Capture the cell that displays the provided text and extract its (x, y) central coordinate. 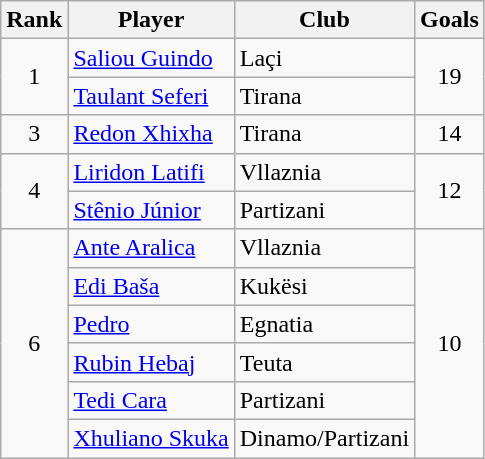
Saliou Guindo (151, 58)
Redon Xhixha (151, 134)
3 (34, 134)
Pedro (151, 324)
Kukësi (324, 286)
Rank (34, 20)
Rubin Hebaj (151, 362)
14 (450, 134)
Goals (450, 20)
Taulant Seferi (151, 96)
19 (450, 77)
Stênio Júnior (151, 210)
Egnatia (324, 324)
Dinamo/Partizani (324, 438)
Teuta (324, 362)
Ante Aralica (151, 248)
12 (450, 191)
6 (34, 343)
1 (34, 77)
Liridon Latifi (151, 172)
Tedi Cara (151, 400)
Xhuliano Skuka (151, 438)
Player (151, 20)
Laçi (324, 58)
10 (450, 343)
Edi Baša (151, 286)
4 (34, 191)
Club (324, 20)
